Locate the cell with the specified text and output its (x, y) center coordinate. 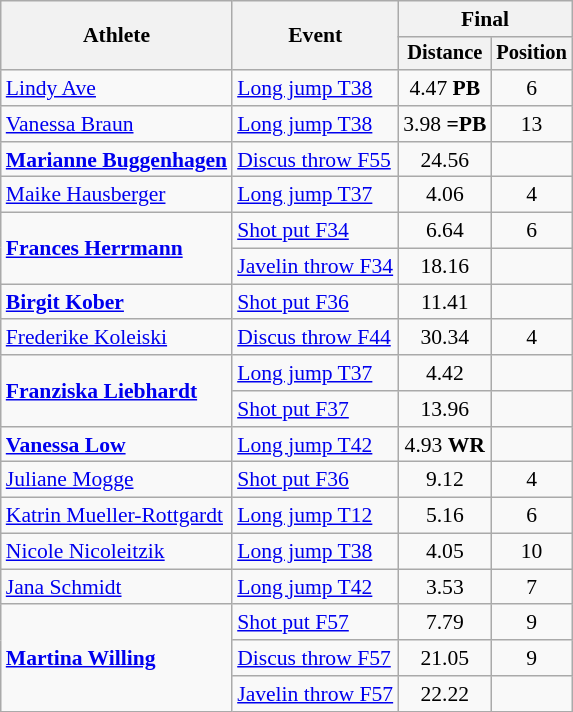
Frederike Koleiski (116, 338)
21.05 (444, 658)
Distance (444, 54)
Maike Hausberger (116, 195)
Vanessa Low (116, 445)
Marianne Buggenhagen (116, 160)
Shot put F34 (315, 231)
11.41 (444, 302)
24.56 (444, 160)
Long jump T12 (315, 516)
4.42 (444, 373)
Juliane Mogge (116, 480)
Discus throw F57 (315, 658)
Position (531, 54)
6.64 (444, 231)
10 (531, 552)
Final (485, 19)
3.98 =PB (444, 124)
13 (531, 124)
Franziska Liebhardt (116, 390)
Athlete (116, 36)
Lindy Ave (116, 88)
3.53 (444, 587)
Javelin throw F34 (315, 267)
Jana Schmidt (116, 587)
22.22 (444, 694)
4.05 (444, 552)
Discus throw F55 (315, 160)
Nicole Nicoleitzik (116, 552)
7 (531, 587)
4.47 PB (444, 88)
Discus throw F44 (315, 338)
9.12 (444, 480)
7.79 (444, 623)
Javelin throw F57 (315, 694)
13.96 (444, 409)
Shot put F37 (315, 409)
4.06 (444, 195)
Event (315, 36)
18.16 (444, 267)
5.16 (444, 516)
Martina Willing (116, 658)
Katrin Mueller-Rottgardt (116, 516)
Shot put F57 (315, 623)
Frances Herrmann (116, 248)
30.34 (444, 338)
Birgit Kober (116, 302)
4.93 WR (444, 445)
Vanessa Braun (116, 124)
